Output the [X, Y] coordinate of the center of the cell containing the given text.  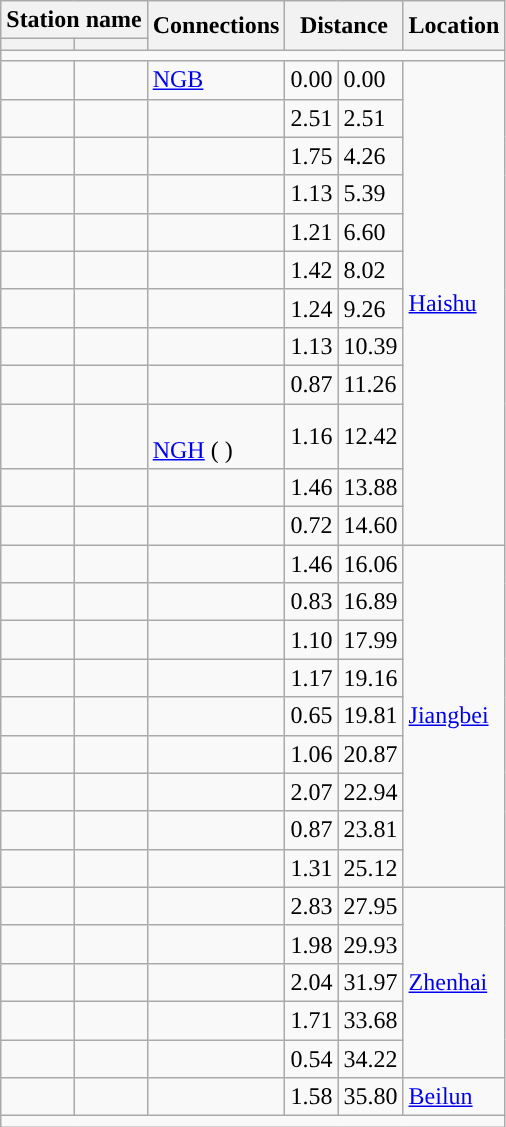
10.39 [370, 346]
14.60 [370, 526]
2.07 [312, 792]
Jiangbei [454, 716]
Haishu [454, 303]
35.80 [370, 1097]
33.68 [370, 1020]
1.31 [312, 868]
19.16 [370, 678]
17.99 [370, 640]
Station name [74, 20]
1.42 [312, 270]
NGB [216, 80]
1.71 [312, 1020]
23.81 [370, 830]
8.02 [370, 270]
1.10 [312, 640]
1.16 [312, 436]
1.24 [312, 308]
20.87 [370, 754]
11.26 [370, 384]
1.06 [312, 754]
0.83 [312, 602]
Location [454, 26]
1.58 [312, 1097]
Beilun [454, 1097]
Zhenhai [454, 982]
34.22 [370, 1059]
19.81 [370, 716]
2.04 [312, 982]
16.06 [370, 564]
0.65 [312, 716]
25.12 [370, 868]
Distance [344, 26]
1.75 [312, 156]
12.42 [370, 436]
31.97 [370, 982]
0.72 [312, 526]
NGH ( ) [216, 436]
1.21 [312, 232]
29.93 [370, 944]
16.89 [370, 602]
27.95 [370, 906]
1.17 [312, 678]
6.60 [370, 232]
13.88 [370, 488]
9.26 [370, 308]
4.26 [370, 156]
0.54 [312, 1059]
2.83 [312, 906]
1.98 [312, 944]
5.39 [370, 194]
Connections [216, 26]
22.94 [370, 792]
